Output the (X, Y) coordinate of the center of the cell containing the given text.  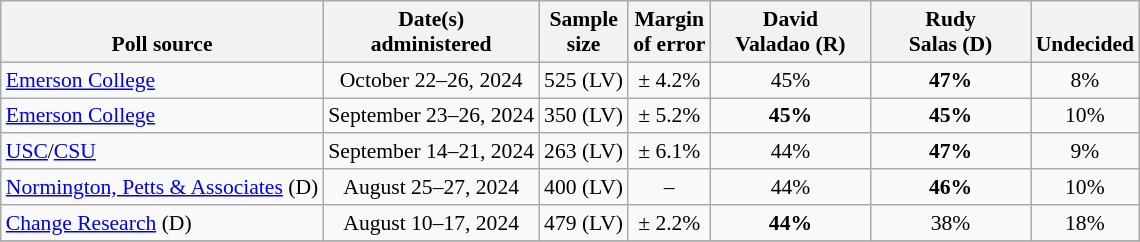
– (669, 187)
8% (1085, 80)
August 25–27, 2024 (431, 187)
October 22–26, 2024 (431, 80)
Samplesize (584, 32)
Normington, Petts & Associates (D) (162, 187)
USC/CSU (162, 152)
± 5.2% (669, 116)
September 14–21, 2024 (431, 152)
525 (LV) (584, 80)
Poll source (162, 32)
September 23–26, 2024 (431, 116)
± 6.1% (669, 152)
479 (LV) (584, 223)
38% (950, 223)
263 (LV) (584, 152)
± 4.2% (669, 80)
46% (950, 187)
Date(s)administered (431, 32)
DavidValadao (R) (790, 32)
August 10–17, 2024 (431, 223)
Marginof error (669, 32)
9% (1085, 152)
18% (1085, 223)
Undecided (1085, 32)
Change Research (D) (162, 223)
350 (LV) (584, 116)
RudySalas (D) (950, 32)
400 (LV) (584, 187)
± 2.2% (669, 223)
